Extract the (x, y) coordinate from the center of the cell holding the provided text.  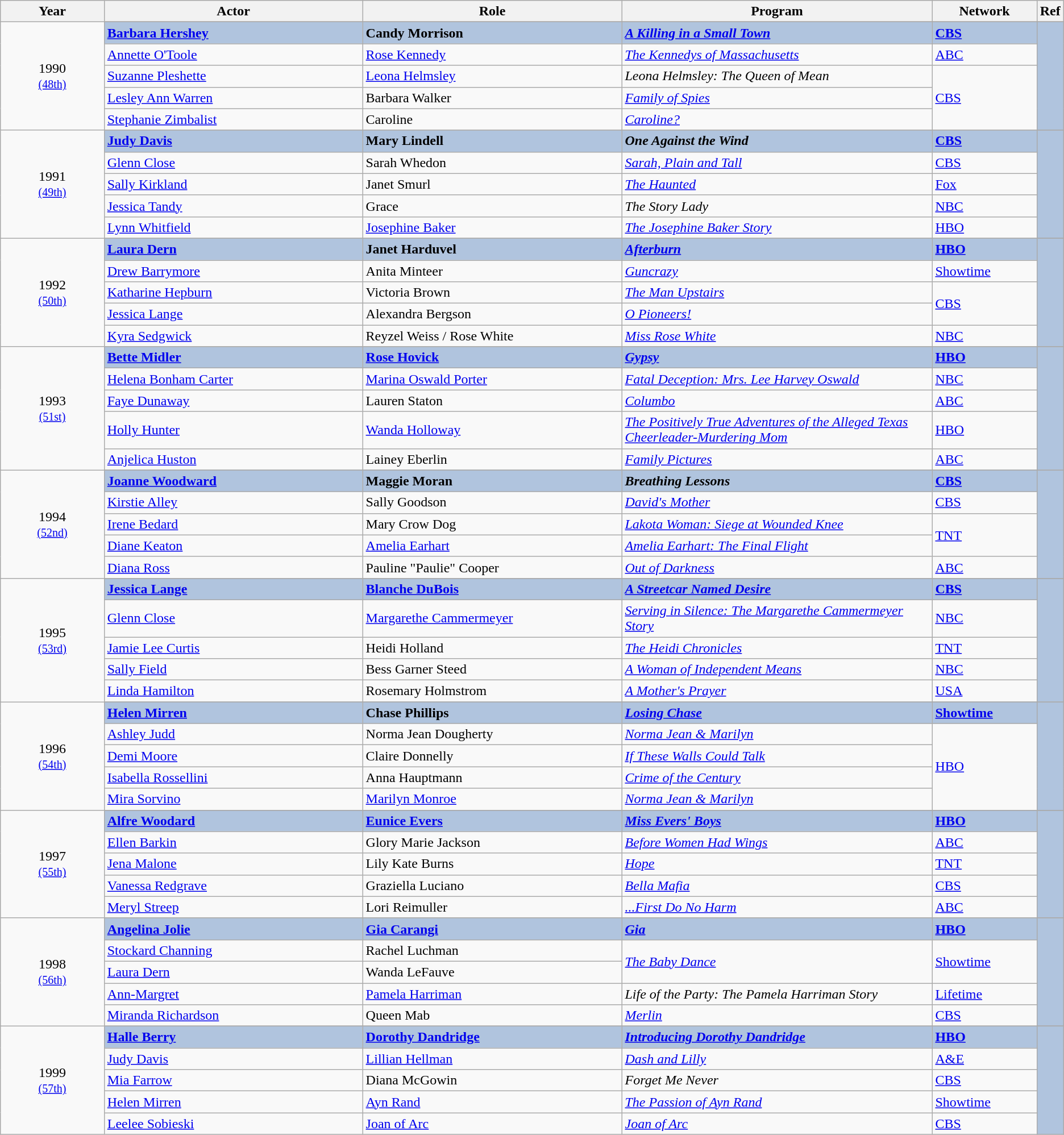
Queen Mab (492, 1016)
Miss Rose White (777, 336)
Norma Jean Dougherty (492, 734)
Diana McGowin (492, 1080)
Lainey Eberlin (492, 459)
Alfre Woodard (233, 821)
1990 (48th) (52, 76)
Rachel Luchman (492, 950)
The Story Lady (777, 206)
Angelina Jolie (233, 929)
Annette O'Toole (233, 55)
Mira Sorvino (233, 799)
Lesley Ann Warren (233, 98)
Marilyn Monroe (492, 799)
The Heidi Chronicles (777, 647)
Columbo (777, 401)
Chase Phillips (492, 713)
Joanne Woodward (233, 481)
The Josephine Baker Story (777, 227)
Anita Minteer (492, 271)
Dorothy Dandridge (492, 1037)
Actor (233, 11)
Pamela Harriman (492, 994)
Irene Bedard (233, 524)
Life of the Party: The Pamela Harriman Story (777, 994)
1991 (49th) (52, 184)
Suzanne Pleshette (233, 76)
1995 (53rd) (52, 640)
Program (777, 11)
Bella Mafia (777, 885)
Lillian Hellman (492, 1059)
Janet Harduvel (492, 249)
The Positively True Adventures of the Alleged Texas Cheerleader-Murdering Mom (777, 430)
Sarah, Plain and Tall (777, 163)
Janet Smurl (492, 184)
Introducing Dorothy Dandridge (777, 1037)
Jena Malone (233, 864)
Guncrazy (777, 271)
Ashley Judd (233, 734)
Kirstie Alley (233, 502)
1999 (57th) (52, 1080)
Isabella Rossellini (233, 778)
1997 (55th) (52, 864)
Meryl Streep (233, 907)
Drew Barrymore (233, 271)
Barbara Hershey (233, 33)
Heidi Holland (492, 647)
Halle Berry (233, 1037)
Sally Field (233, 670)
Stockard Channing (233, 950)
Ref (1050, 11)
The Man Upstairs (777, 293)
Role (492, 11)
Lakota Woman: Siege at Wounded Knee (777, 524)
One Against the Wind (777, 141)
Leona Helmsley: The Queen of Mean (777, 76)
Lauren Staton (492, 401)
Miss Evers' Boys (777, 821)
Grace (492, 206)
The Passion of Ayn Rand (777, 1102)
Josephine Baker (492, 227)
Faye Dunaway (233, 401)
Year (52, 11)
Before Women Had Wings (777, 842)
Lily Kate Burns (492, 864)
Gypsy (777, 357)
Pauline "Paulie" Cooper (492, 567)
Wanda Holloway (492, 430)
Stephanie Zimbalist (233, 119)
Claire Donnelly (492, 756)
O Pioneers! (777, 314)
Serving in Silence: The Margarethe Cammermeyer Story (777, 618)
Afterburn (777, 249)
USA (984, 691)
Lifetime (984, 994)
Reyzel Weiss / Rose White (492, 336)
...First Do No Harm (777, 907)
Amelia Earhart (492, 546)
Vanessa Redgrave (233, 885)
The Kennedys of Massachusetts (777, 55)
Helena Bonham Carter (233, 379)
Anjelica Huston (233, 459)
Sarah Whedon (492, 163)
Maggie Moran (492, 481)
Bess Garner Steed (492, 670)
Alexandra Bergson (492, 314)
Fatal Deception: Mrs. Lee Harvey Oswald (777, 379)
Linda Hamilton (233, 691)
Miranda Richardson (233, 1016)
The Baby Dance (777, 961)
Family of Spies (777, 98)
Losing Chase (777, 713)
1992 (50th) (52, 292)
Merlin (777, 1016)
Leelee Sobieski (233, 1124)
Breathing Lessons (777, 481)
Holly Hunter (233, 430)
Margarethe Cammermeyer (492, 618)
A&E (984, 1059)
Out of Darkness (777, 567)
David's Mother (777, 502)
Forget Me Never (777, 1080)
Crime of the Century (777, 778)
Ayn Rand (492, 1102)
A Streetcar Named Desire (777, 589)
Caroline (492, 119)
Glory Marie Jackson (492, 842)
Katharine Hepburn (233, 293)
Barbara Walker (492, 98)
Amelia Earhart: The Final Flight (777, 546)
A Mother's Prayer (777, 691)
Graziella Luciano (492, 885)
Rose Hovick (492, 357)
Ann-Margret (233, 994)
Demi Moore (233, 756)
Jamie Lee Curtis (233, 647)
Rose Kennedy (492, 55)
Victoria Brown (492, 293)
Ellen Barkin (233, 842)
1993 (51st) (52, 408)
Mary Lindell (492, 141)
Kyra Sedgwick (233, 336)
Caroline? (777, 119)
Anna Hauptmann (492, 778)
1994 (52nd) (52, 524)
Leona Helmsley (492, 76)
1996 (54th) (52, 756)
Wanda LeFauve (492, 972)
Eunice Evers (492, 821)
Fox (984, 184)
Dash and Lilly (777, 1059)
A Woman of Independent Means (777, 670)
Sally Goodson (492, 502)
Lynn Whitfield (233, 227)
Network (984, 11)
Gia Carangi (492, 929)
Mia Farrow (233, 1080)
Diane Keaton (233, 546)
Jessica Tandy (233, 206)
Rosemary Holmstrom (492, 691)
Family Pictures (777, 459)
Bette Midler (233, 357)
Mary Crow Dog (492, 524)
Lori Reimuller (492, 907)
Gia (777, 929)
Sally Kirkland (233, 184)
Diana Ross (233, 567)
The Haunted (777, 184)
Candy Morrison (492, 33)
If These Walls Could Talk (777, 756)
1998 (56th) (52, 972)
Blanche DuBois (492, 589)
Hope (777, 864)
A Killing in a Small Town (777, 33)
Marina Oswald Porter (492, 379)
